Capture the cell that displays the provided text and extract its (x, y) central coordinate. 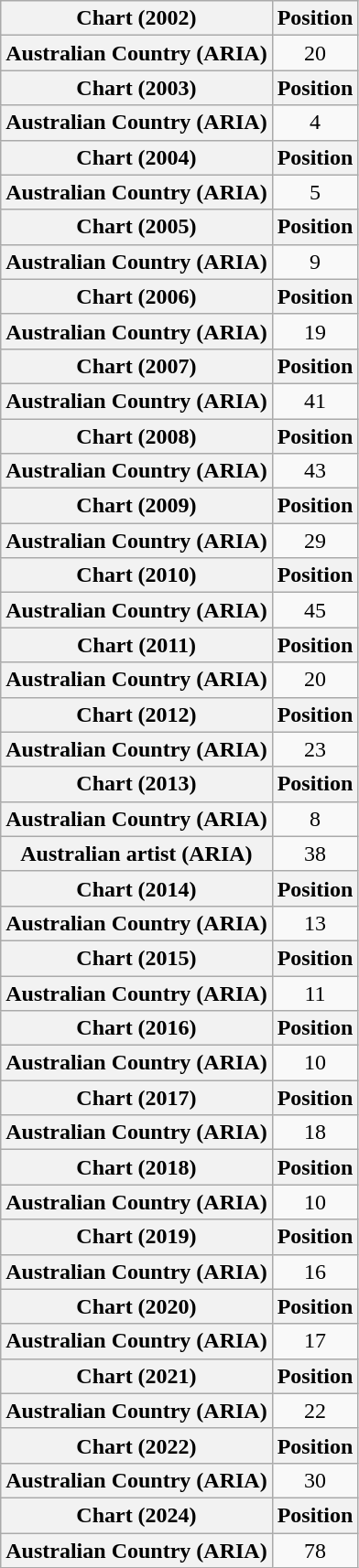
8 (315, 819)
Chart (2013) (136, 784)
17 (315, 1341)
9 (315, 262)
Chart (2008) (136, 436)
Chart (2007) (136, 366)
Chart (2009) (136, 506)
18 (315, 1133)
Australian artist (ARIA) (136, 854)
Chart (2018) (136, 1167)
Chart (2021) (136, 1376)
Chart (2014) (136, 888)
41 (315, 401)
Chart (2003) (136, 88)
29 (315, 541)
Chart (2005) (136, 227)
Chart (2024) (136, 1515)
16 (315, 1272)
Chart (2010) (136, 575)
23 (315, 749)
Chart (2004) (136, 157)
22 (315, 1411)
Chart (2022) (136, 1445)
Chart (2012) (136, 714)
5 (315, 192)
43 (315, 471)
38 (315, 854)
19 (315, 331)
13 (315, 923)
Chart (2015) (136, 958)
Chart (2020) (136, 1306)
Chart (2011) (136, 645)
4 (315, 123)
Chart (2006) (136, 296)
Chart (2016) (136, 1028)
11 (315, 993)
Chart (2002) (136, 18)
Chart (2019) (136, 1237)
78 (315, 1551)
45 (315, 610)
30 (315, 1480)
Chart (2017) (136, 1098)
